For the text-containing cell, return its midpoint in [X, Y] coordinate format. 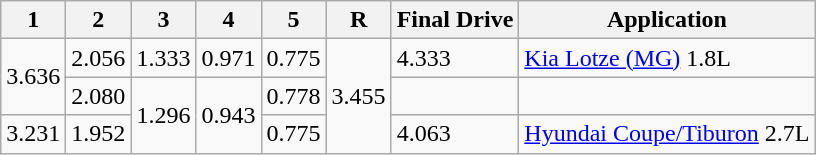
4.063 [455, 134]
4 [228, 20]
0.943 [228, 115]
2.056 [98, 58]
1.296 [164, 115]
Hyundai Coupe/Tiburon 2.7L [667, 134]
0.971 [228, 58]
3.455 [358, 96]
2.080 [98, 96]
Final Drive [455, 20]
2 [98, 20]
3.231 [34, 134]
Application [667, 20]
Kia Lotze (MG) 1.8L [667, 58]
5 [294, 20]
1 [34, 20]
3.636 [34, 77]
3 [164, 20]
0.778 [294, 96]
1.333 [164, 58]
R [358, 20]
1.952 [98, 134]
4.333 [455, 58]
